Provide the (X, Y) coordinate of the cell's center where the given text is located.  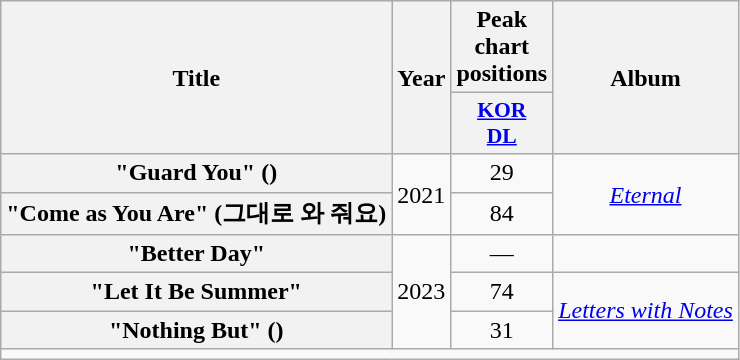
Peak chart positions (502, 47)
2021 (422, 194)
Year (422, 78)
Title (196, 78)
KORDL (502, 124)
"Let It Be Summer" (196, 292)
— (502, 254)
Album (646, 78)
"Come as You Are" (그대로 와 줘요) (196, 214)
Eternal (646, 194)
"Guard You" () (196, 173)
31 (502, 330)
"Nothing But" () (196, 330)
"Better Day" (196, 254)
Letters with Notes (646, 311)
2023 (422, 292)
29 (502, 173)
84 (502, 214)
74 (502, 292)
